From the cell containing the given text, extract its center point as (X, Y) coordinate. 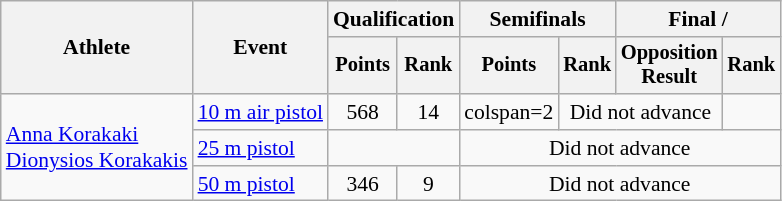
Semifinals (538, 19)
14 (428, 112)
Anna KorakakiDionysios Korakakis (97, 148)
25 m pistol (260, 148)
10 m air pistol (260, 112)
Final / (698, 19)
Qualification (394, 19)
568 (362, 112)
colspan=2 (508, 112)
Event (260, 48)
OppositionResult (670, 66)
Athlete (97, 48)
